Scan for the cell matching the given text and deliver its (X, Y) coordinate at center. 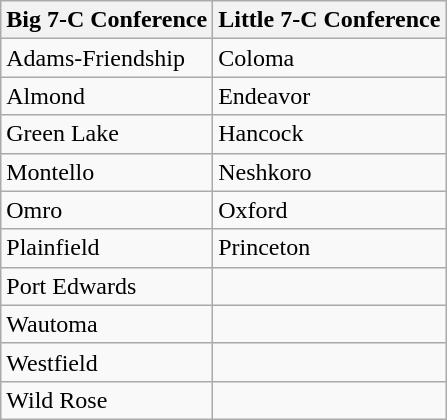
Montello (107, 172)
Adams-Friendship (107, 58)
Oxford (330, 210)
Wautoma (107, 324)
Hancock (330, 134)
Big 7-C Conference (107, 20)
Almond (107, 96)
Wild Rose (107, 400)
Little 7-C Conference (330, 20)
Endeavor (330, 96)
Westfield (107, 362)
Omro (107, 210)
Plainfield (107, 248)
Green Lake (107, 134)
Neshkoro (330, 172)
Port Edwards (107, 286)
Coloma (330, 58)
Princeton (330, 248)
